Determine the (X, Y) coordinate at the center of the cell enclosing the given text.  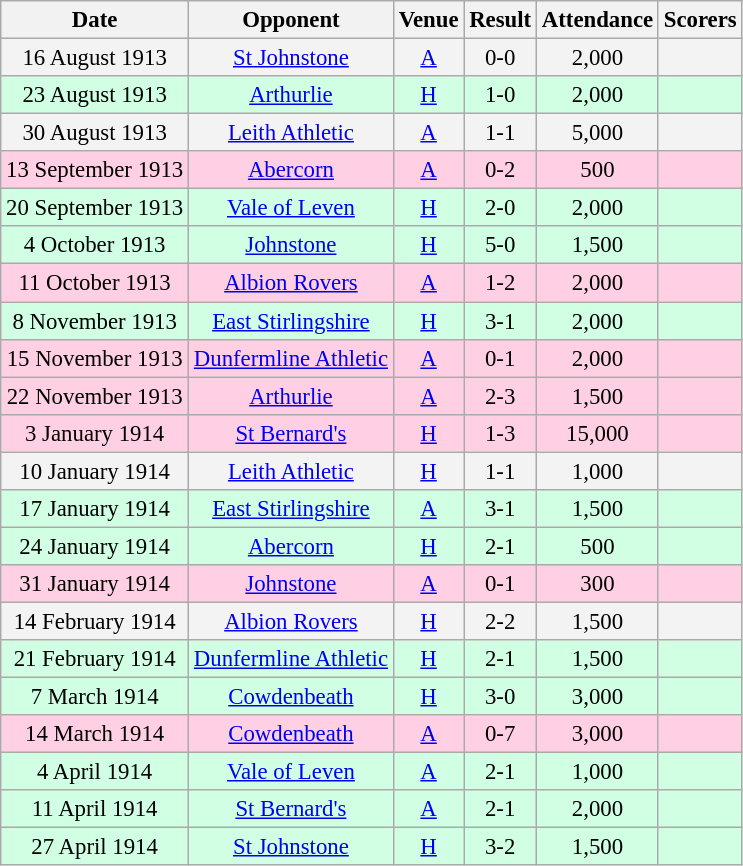
7 March 1914 (95, 697)
0-0 (500, 58)
5-0 (500, 245)
300 (597, 584)
1-2 (500, 283)
Venue (428, 20)
16 August 1913 (95, 58)
2-2 (500, 621)
Attendance (597, 20)
13 September 1913 (95, 170)
30 August 1913 (95, 133)
31 January 1914 (95, 584)
Scorers (700, 20)
14 February 1914 (95, 621)
2-0 (500, 208)
3-0 (500, 697)
1-3 (500, 433)
8 November 1913 (95, 321)
15 November 1913 (95, 358)
0-7 (500, 734)
17 January 1914 (95, 509)
27 April 1914 (95, 847)
2-3 (500, 396)
Date (95, 20)
Opponent (292, 20)
21 February 1914 (95, 659)
15,000 (597, 433)
1-0 (500, 95)
3 January 1914 (95, 433)
22 November 1913 (95, 396)
5,000 (597, 133)
Result (500, 20)
23 August 1913 (95, 95)
24 January 1914 (95, 546)
14 March 1914 (95, 734)
11 April 1914 (95, 809)
4 October 1913 (95, 245)
10 January 1914 (95, 471)
4 April 1914 (95, 772)
20 September 1913 (95, 208)
3-2 (500, 847)
11 October 1913 (95, 283)
0-2 (500, 170)
